Search for the cell housing the specified text and yield its [X, Y] center coordinate. 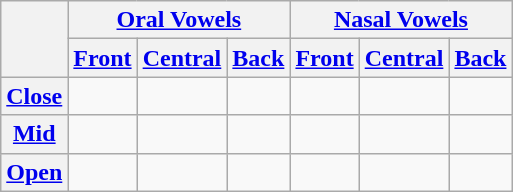
Open [34, 172]
Close [34, 96]
Oral Vowels [179, 20]
Nasal Vowels [401, 20]
Mid [34, 134]
